Return [X, Y] of the center of cell containing provided text 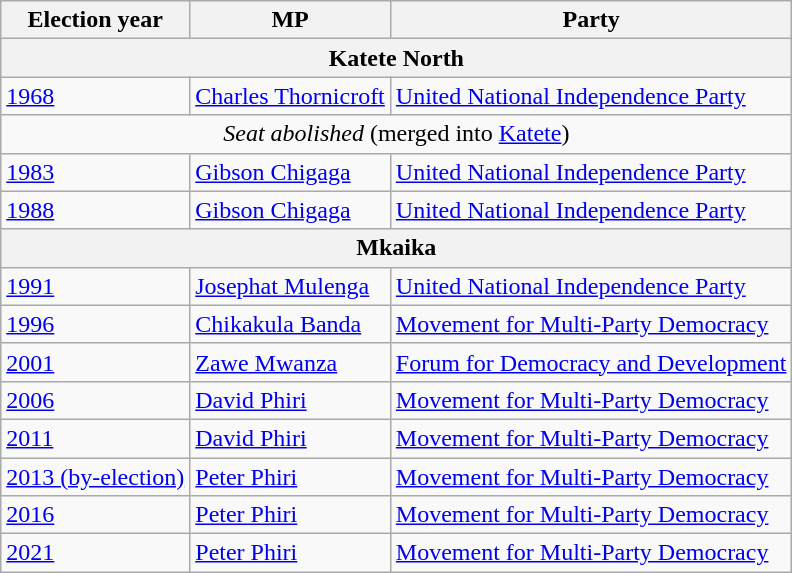
Zawe Mwanza [290, 362]
1991 [96, 286]
Forum for Democracy and Development [591, 362]
2016 [96, 515]
Josephat Mulenga [290, 286]
MP [290, 20]
1983 [96, 172]
Election year [96, 20]
2006 [96, 400]
Charles Thornicroft [290, 96]
1968 [96, 96]
2021 [96, 553]
2011 [96, 438]
Chikakula Banda [290, 324]
Seat abolished (merged into Katete) [396, 134]
1988 [96, 210]
Mkaika [396, 248]
2013 (by-election) [96, 477]
1996 [96, 324]
2001 [96, 362]
Party [591, 20]
Katete North [396, 58]
